Return [x, y] of the center of cell containing provided text 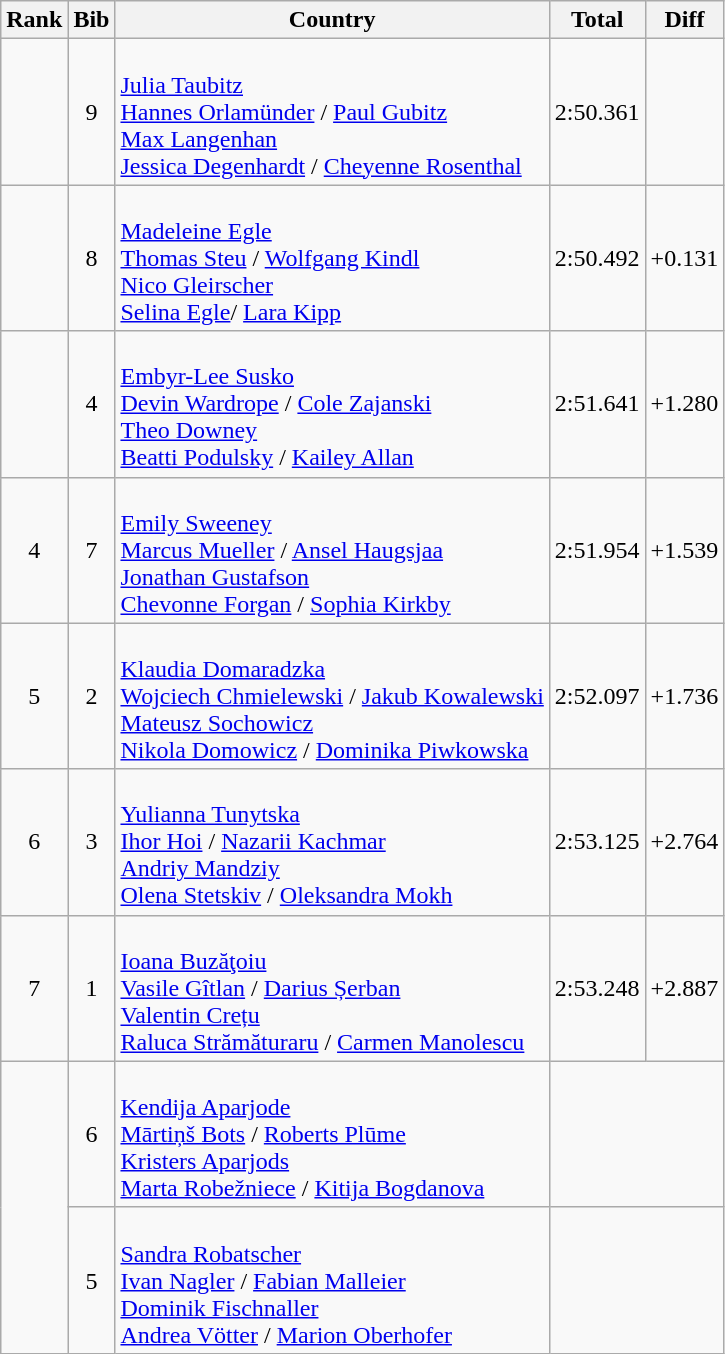
Kendija AparjodeMārtiņš Bots / Roberts PlūmeKristers AparjodsMarta Robežniece / Kitija Bogdanova [332, 1134]
Diff [684, 20]
+1.280 [684, 404]
Bib [92, 20]
+1.736 [684, 696]
1 [92, 988]
2:53.248 [597, 988]
+2.764 [684, 842]
Embyr-Lee SuskoDevin Wardrope / Cole ZajanskiTheo DowneyBeatti Podulsky / Kailey Allan [332, 404]
+2.887 [684, 988]
Ioana BuzăţoiuVasile Gîtlan / Darius ȘerbanValentin CrețuRaluca Strămăturaru / Carmen Manolescu [332, 988]
Madeleine EgleThomas Steu / Wolfgang KindlNico GleirscherSelina Egle/ Lara Kipp [332, 258]
8 [92, 258]
2 [92, 696]
Country [332, 20]
2:51.641 [597, 404]
Yulianna TunytskaIhor Hoi / Nazarii KachmarAndriy MandziyOlena Stetskiv / Oleksandra Mokh [332, 842]
Rank [34, 20]
2:51.954 [597, 550]
+1.539 [684, 550]
2:52.097 [597, 696]
Julia TaubitzHannes Orlamünder / Paul GubitzMax LangenhanJessica Degenhardt / Cheyenne Rosenthal [332, 112]
3 [92, 842]
Total [597, 20]
2:50.361 [597, 112]
2:50.492 [597, 258]
9 [92, 112]
2:53.125 [597, 842]
Klaudia DomaradzkaWojciech Chmielewski / Jakub KowalewskiMateusz SochowiczNikola Domowicz / Dominika Piwkowska [332, 696]
+0.131 [684, 258]
Sandra RobatscherIvan Nagler / Fabian MalleierDominik FischnallerAndrea Vötter / Marion Oberhofer [332, 1280]
Emily SweeneyMarcus Mueller / Ansel HaugsjaaJonathan GustafsonChevonne Forgan / Sophia Kirkby [332, 550]
